Find where the given text appears and provide that cell's center as (X, Y) coordinate. 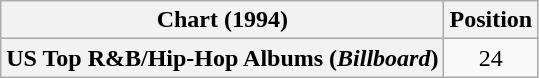
US Top R&B/Hip-Hop Albums (Billboard) (222, 58)
24 (491, 58)
Chart (1994) (222, 20)
Position (491, 20)
